Scan for the cell matching the given text and deliver its (x, y) coordinate at center. 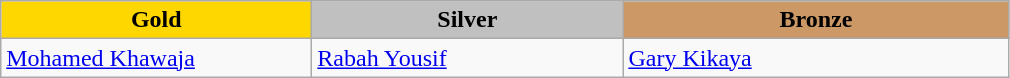
Rabah Yousif (468, 58)
Gold (156, 20)
Bronze (816, 20)
Gary Kikaya (816, 58)
Mohamed Khawaja (156, 58)
Silver (468, 20)
